From the cell containing the given text, extract its center point as [x, y] coordinate. 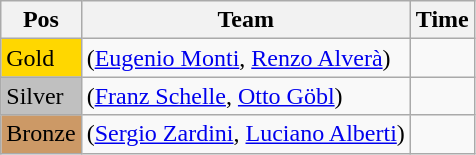
Time [442, 20]
Gold [41, 58]
Bronze [41, 134]
(Eugenio Monti, Renzo Alverà) [246, 58]
Team [246, 20]
(Franz Schelle, Otto Göbl) [246, 96]
Pos [41, 20]
(Sergio Zardini, Luciano Alberti) [246, 134]
Silver [41, 96]
